Search for the cell housing the specified text and yield its (x, y) center coordinate. 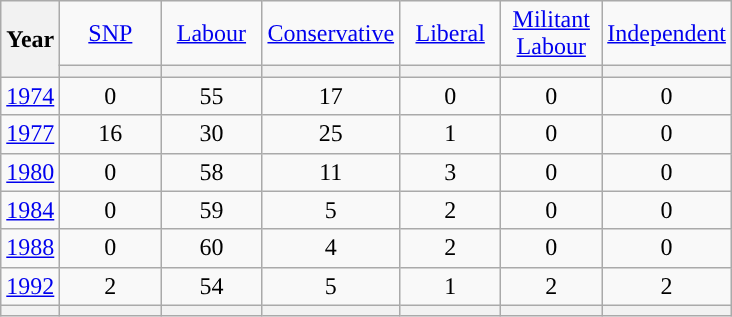
Labour (212, 34)
Conservative (331, 34)
1977 (30, 134)
1992 (30, 286)
4 (331, 248)
55 (212, 96)
11 (331, 172)
Militant Labour (552, 34)
17 (331, 96)
1974 (30, 96)
Liberal (450, 34)
1988 (30, 248)
16 (110, 134)
1980 (30, 172)
Independent (667, 34)
30 (212, 134)
Year (30, 39)
1984 (30, 210)
54 (212, 286)
59 (212, 210)
SNP (110, 34)
60 (212, 248)
3 (450, 172)
25 (331, 134)
58 (212, 172)
